From the cell containing the given text, extract its center point as (x, y) coordinate. 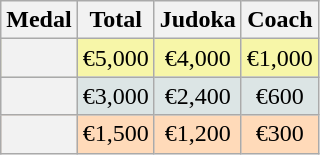
€1,000 (280, 58)
€600 (280, 96)
€300 (280, 134)
Total (116, 20)
Medal (39, 20)
€1,500 (116, 134)
€1,200 (198, 134)
€5,000 (116, 58)
Judoka (198, 20)
€2,400 (198, 96)
Coach (280, 20)
€4,000 (198, 58)
€3,000 (116, 96)
